Provide the (x, y) coordinate of the cell's center where the given text is located.  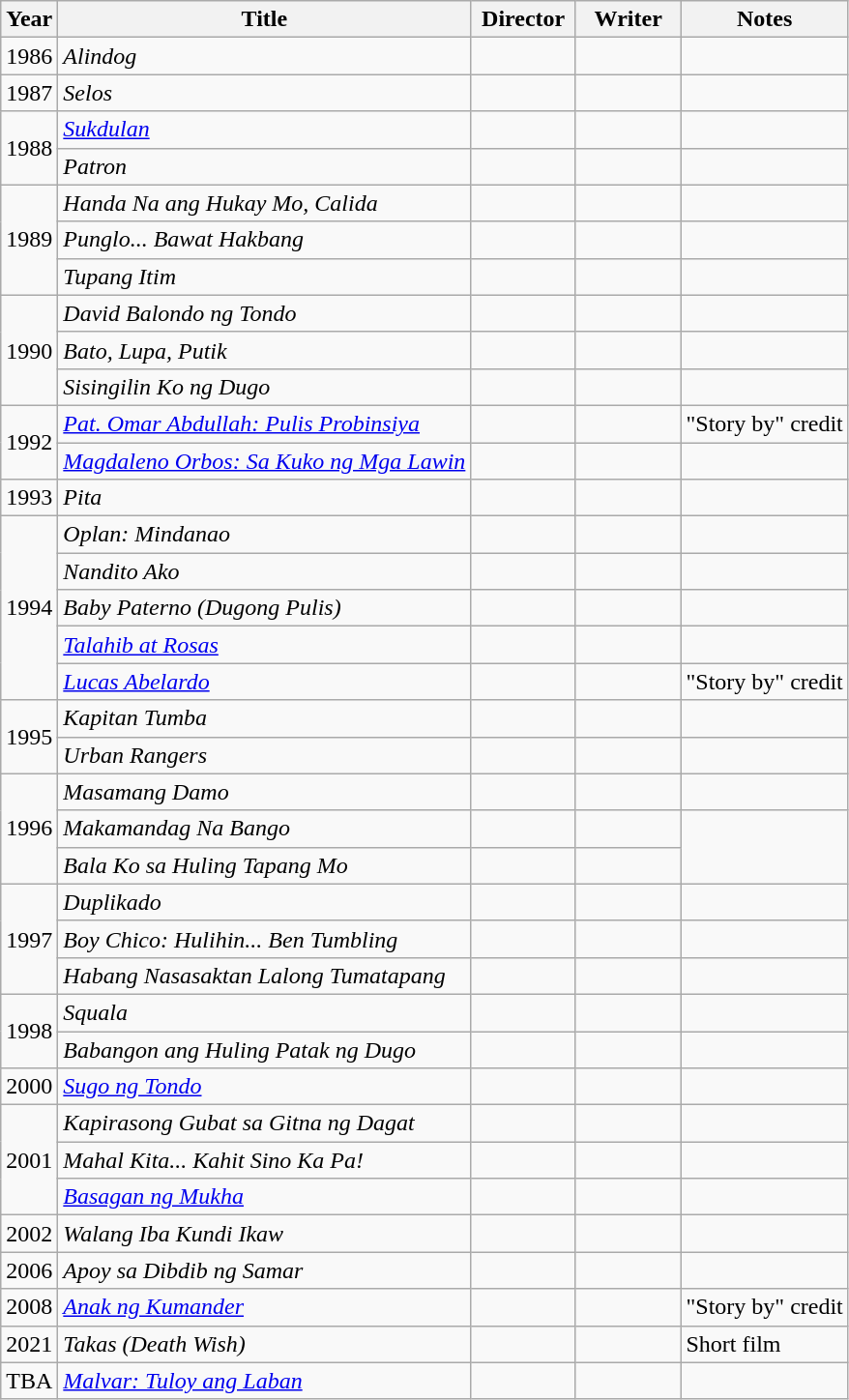
2000 (29, 1087)
Basagan ng Mukha (265, 1197)
Bato, Lupa, Putik (265, 350)
1998 (29, 1031)
Makamandag Na Bango (265, 829)
2002 (29, 1234)
Duplikado (265, 902)
TBA (29, 1381)
1987 (29, 93)
1997 (29, 939)
Boy Chico: Hulihin... Ben Tumbling (265, 939)
Notes (764, 19)
Talahib at Rosas (265, 645)
Sukdulan (265, 130)
1994 (29, 608)
1992 (29, 442)
Malvar: Tuloy ang Laban (265, 1381)
1986 (29, 56)
1996 (29, 829)
Sisingilin Ko ng Dugo (265, 387)
Mahal Kita... Kahit Sino Ka Pa! (265, 1160)
Handa Na ang Hukay Mo, Calida (265, 203)
1989 (29, 240)
Patron (265, 166)
1993 (29, 498)
Babangon ang Huling Patak ng Dugo (265, 1049)
Squala (265, 1012)
2008 (29, 1307)
Director (524, 19)
Pita (265, 498)
1988 (29, 148)
Kapirasong Gubat sa Gitna ng Dagat (265, 1123)
Title (265, 19)
Selos (265, 93)
1990 (29, 350)
2021 (29, 1344)
Walang Iba Kundi Ikaw (265, 1234)
2001 (29, 1160)
Takas (Death Wish) (265, 1344)
Urban Rangers (265, 755)
Kapitan Tumba (265, 718)
Magdaleno Orbos: Sa Kuko ng Mga Lawin (265, 461)
Masamang Damo (265, 792)
Tupang Itim (265, 277)
Apoy sa Dibdib ng Samar (265, 1270)
Lucas Abelardo (265, 682)
Nandito Ako (265, 571)
Anak ng Kumander (265, 1307)
Alindog (265, 56)
1995 (29, 737)
Writer (629, 19)
Sugo ng Tondo (265, 1087)
Punglo... Bawat Hakbang (265, 240)
2006 (29, 1270)
Pat. Omar Abdullah: Pulis Probinsiya (265, 423)
Baby Paterno (Dugong Pulis) (265, 608)
David Balondo ng Tondo (265, 313)
Oplan: Mindanao (265, 535)
Year (29, 19)
Habang Nasasaktan Lalong Tumatapang (265, 976)
Bala Ko sa Huling Tapang Mo (265, 865)
Short film (764, 1344)
